Provide the [X, Y] coordinate of the cell's center where the given text is located.  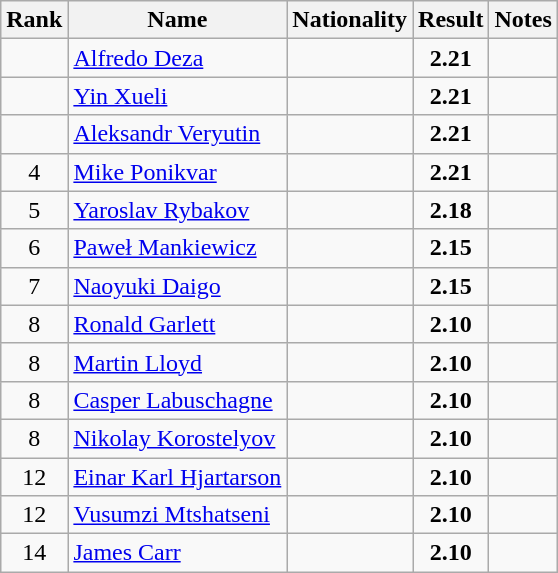
Result [451, 20]
Alfredo Deza [178, 58]
6 [34, 248]
5 [34, 210]
Einar Karl Hjartarson [178, 477]
Martin Lloyd [178, 362]
Mike Ponikvar [178, 172]
Aleksandr Veryutin [178, 134]
14 [34, 553]
Yin Xueli [178, 96]
2.18 [451, 210]
Ronald Garlett [178, 324]
7 [34, 286]
Paweł Mankiewicz [178, 248]
Notes [523, 20]
4 [34, 172]
Naoyuki Daigo [178, 286]
Yaroslav Rybakov [178, 210]
Nationality [350, 20]
Name [178, 20]
Casper Labuschagne [178, 400]
Vusumzi Mtshatseni [178, 515]
Nikolay Korostelyov [178, 438]
Rank [34, 20]
James Carr [178, 553]
